Search for the cell housing the specified text and yield its [X, Y] center coordinate. 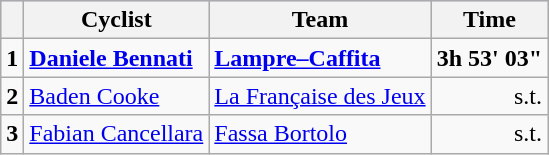
Cyclist [116, 20]
Daniele Bennati [116, 58]
2 [12, 96]
Lampre–Caffita [320, 58]
Time [489, 20]
3 [12, 134]
Fassa Bortolo [320, 134]
La Française des Jeux [320, 96]
3h 53' 03" [489, 58]
1 [12, 58]
Team [320, 20]
Baden Cooke [116, 96]
Fabian Cancellara [116, 134]
